Capture the cell that displays the provided text and extract its [X, Y] central coordinate. 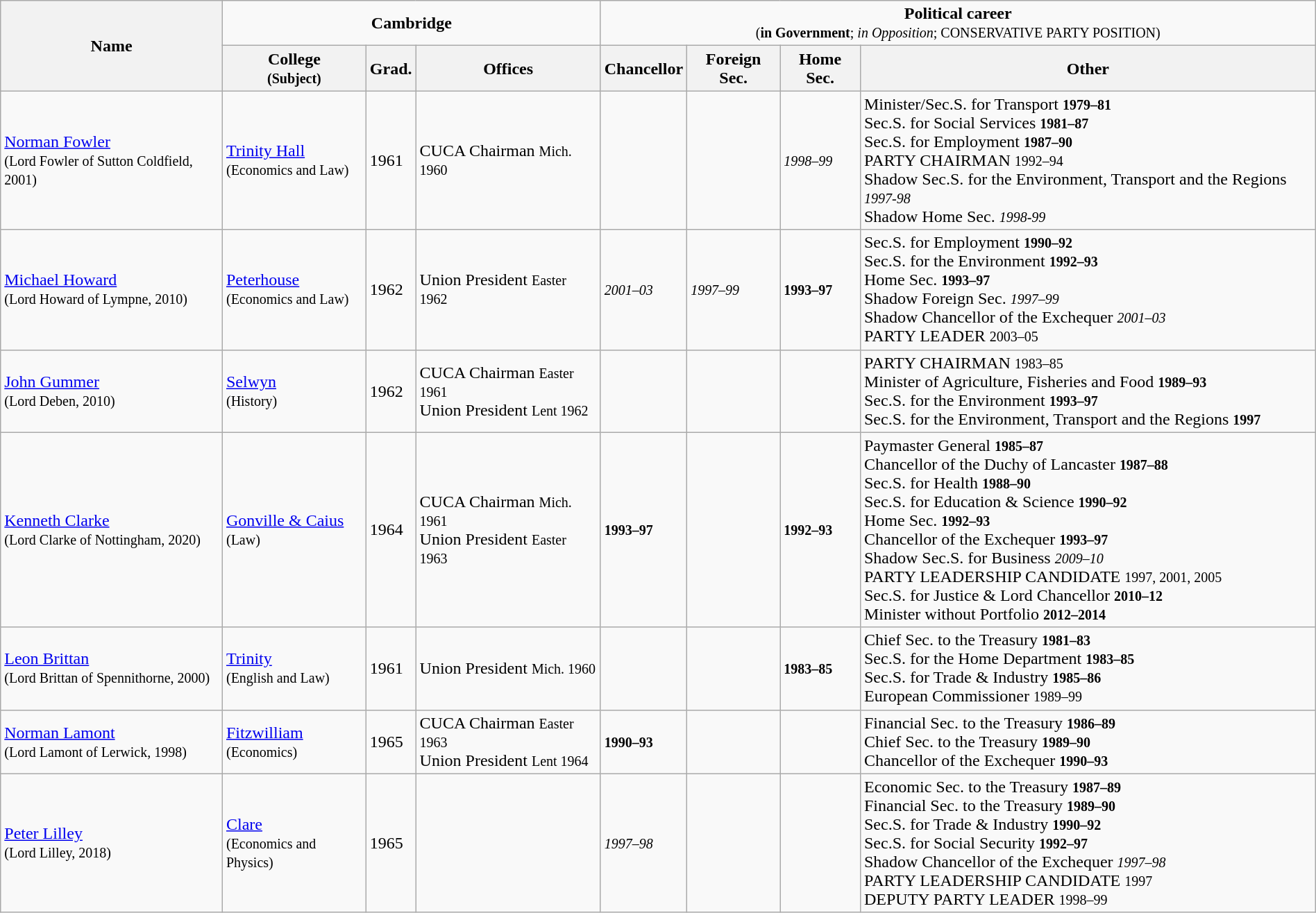
College(Subject) [294, 68]
1990–93 [643, 742]
Peterhouse(Economics and Law) [294, 290]
Financial Sec. to the Treasury 1986–89Chief Sec. to the Treasury 1989–90Chancellor of the Exchequer 1990–93 [1088, 742]
Trinity Hall(Economics and Law) [294, 160]
Chancellor [643, 68]
Other [1088, 68]
1997–98 [643, 843]
1964 [391, 530]
1992–93 [820, 530]
Name [112, 46]
Union President Easter 1962 [508, 290]
Clare(Economics and Physics) [294, 843]
1983–85 [820, 669]
Fitzwilliam(Economics) [294, 742]
CUCA Chairman Mich. 1960 [508, 160]
Gonville & Caius(Law) [294, 530]
Selwyn(History) [294, 391]
2001–03 [643, 290]
Chief Sec. to the Treasury 1981–83Sec.S. for the Home Department 1983–85Sec.S. for Trade & Industry 1985–86European Commissioner 1989–99 [1088, 669]
Offices [508, 68]
CUCA Chairman Easter 1963Union President Lent 1964 [508, 742]
Norman Fowler(Lord Fowler of Sutton Coldfield, 2001) [112, 160]
Union President Mich. 1960 [508, 669]
Home Sec. [820, 68]
1997–99 [734, 290]
1998–99 [820, 160]
John Gummer(Lord Deben, 2010) [112, 391]
Political career(in Government; in Opposition; CONSERVATIVE PARTY POSITION) [958, 24]
Peter Lilley(Lord Lilley, 2018) [112, 843]
Michael Howard(Lord Howard of Lympne, 2010) [112, 290]
CUCA Chairman Mich. 1961Union President Easter 1963 [508, 530]
Foreign Sec. [734, 68]
Norman Lamont(Lord Lamont of Lerwick, 1998) [112, 742]
Cambridge [411, 24]
CUCA Chairman Easter 1961Union President Lent 1962 [508, 391]
Grad. [391, 68]
Trinity(English and Law) [294, 669]
Leon Brittan(Lord Brittan of Spennithorne, 2000) [112, 669]
Kenneth Clarke(Lord Clarke of Nottingham, 2020) [112, 530]
